Provide the [X, Y] coordinate of the cell's center where the given text is located.  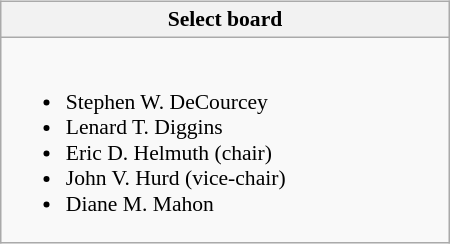
Select board [225, 20]
Stephen W. DeCourceyLenard T. DigginsEric D. Helmuth (chair)John V. Hurd (vice-chair)Diane M. Mahon [225, 140]
